For the text-containing cell, return its midpoint in (x, y) coordinate format. 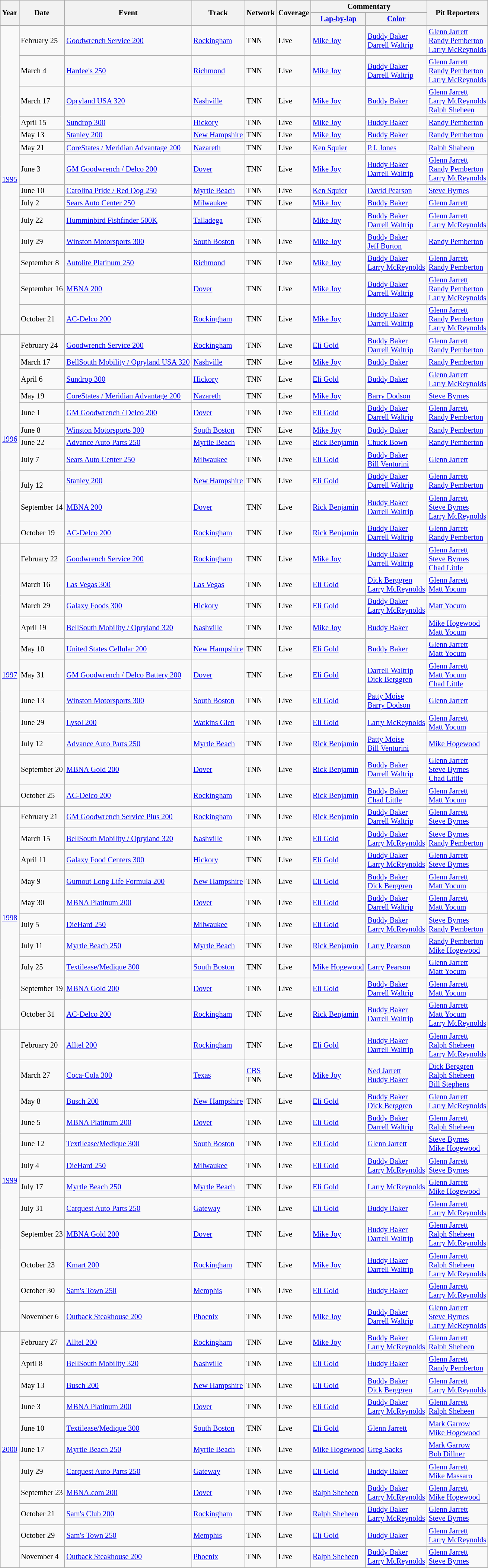
September 19 (42, 989)
1996 (10, 439)
Buddy Baker Chad Little (396, 796)
Dick Berggren Larry McReynolds (396, 585)
Lysol 200 (128, 722)
Chuck Bown (396, 443)
May 19 (42, 396)
2000 (10, 1450)
Gumout Long Life Formula 200 (128, 881)
Glenn Jarrett Larry McReynolds Ralph Sheheen (457, 101)
Randy Pemberton Mike Hogewood (457, 946)
June 1 (42, 413)
October 30 (42, 1290)
Las Vegas 300 (128, 585)
June 5 (42, 1123)
September 16 (42, 289)
July 7 (42, 459)
October 23 (42, 1265)
March 15 (42, 838)
Coverage (294, 13)
June 22 (42, 443)
Darrell Waltrip Dick Berggren (396, 675)
May 31 (42, 675)
Event (128, 13)
April 8 (42, 1364)
Kmart 200 (128, 1265)
April 19 (42, 628)
Ralph Shaheen (457, 148)
Track (218, 13)
May 30 (42, 903)
Autolite Platinum 250 (128, 263)
February 22 (42, 559)
November 6 (42, 1317)
Barry Dodson (396, 396)
Glenn Jarrett Mike Massaro (457, 1471)
Opryland USA 320 (128, 101)
Las Vegas (218, 585)
Coca-Cola 300 (128, 1075)
Talladega (218, 220)
June 13 (42, 701)
Watkins Glen (218, 722)
Dick Berggren Ralph Sheheen Bill Stephens (457, 1075)
September 8 (42, 263)
July 5 (42, 924)
Humminbird Fishfinder 500K (128, 220)
MBNA.com 200 (128, 1492)
September 20 (42, 770)
Steve Byrnes Mike Hogewood (457, 1144)
Buddy Baker Jeff Burton (396, 241)
February 21 (42, 817)
Glenn Jarrett Matt Yocum Larry McReynolds (457, 1014)
Galaxy Foods 300 (128, 606)
Date (42, 13)
June 8 (42, 430)
Ned Jarrett Buddy Baker (396, 1075)
BellSouth Mobility / Opryland USA 320 (128, 362)
Carolina Pride / Red Dog 250 (128, 190)
October 25 (42, 796)
Greg Sacks (396, 1450)
November 4 (42, 1557)
GM Goodwrench / Delco Battery 200 (128, 675)
April 15 (42, 123)
Color (396, 19)
P.J. Jones (396, 148)
GM Goodwrench Service Plus 200 (128, 817)
April 6 (42, 379)
June 17 (42, 1450)
June 29 (42, 722)
Year (10, 13)
Network (261, 13)
1998 (10, 918)
Pit Reporters (457, 13)
1999 (10, 1181)
David Pearson (396, 190)
1995 (10, 180)
July 11 (42, 946)
July 31 (42, 1208)
October 29 (42, 1536)
Patty Moise Barry Dodson (396, 701)
October 19 (42, 533)
February 25 (42, 41)
Mark Garrow Bob Dillner (457, 1450)
Texas (218, 1075)
Galaxy Food Centers 300 (128, 860)
1997 (10, 675)
Lap-by-lap (338, 19)
July 17 (42, 1187)
July 22 (42, 220)
Sam's Club 200 (128, 1514)
May 9 (42, 881)
March 29 (42, 606)
Glenn Jarrett Matt Yocum Chad Little (457, 675)
March 4 (42, 71)
Patty Moise Bill Venturini (396, 744)
July 4 (42, 1165)
Mike Hogewood Matt Yocum (457, 628)
February 27 (42, 1343)
Matt Yocum (457, 606)
Commentary (369, 6)
Buddy Baker Bill Venturini (396, 459)
March 27 (42, 1075)
May 8 (42, 1101)
May 10 (42, 649)
February 24 (42, 345)
April 11 (42, 860)
May 21 (42, 148)
March 16 (42, 585)
October 31 (42, 1014)
CBS TNN (261, 1075)
BellSouth Mobility 320 (128, 1364)
Mark Garrow Mike Hogewood (457, 1428)
September 14 (42, 507)
June 12 (42, 1144)
Hardee's 250 (128, 71)
United States Cellular 200 (128, 649)
July 25 (42, 967)
February 20 (42, 1045)
July 2 (42, 203)
